Identify which cell holds the provided text, then report its [X, Y] central coordinate. 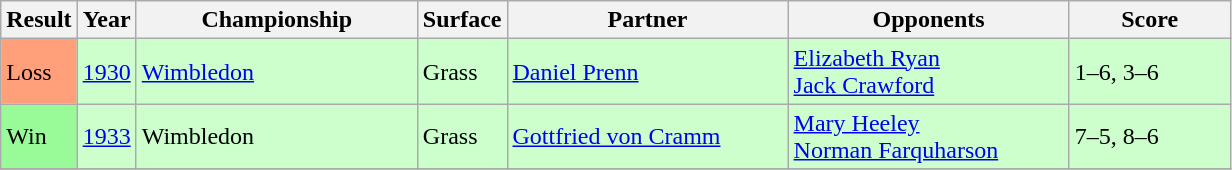
Surface [462, 20]
Elizabeth Ryan Jack Crawford [928, 72]
Gottfried von Cramm [648, 136]
Partner [648, 20]
Year [106, 20]
1–6, 3–6 [1150, 72]
Mary Heeley Norman Farquharson [928, 136]
Loss [39, 72]
Opponents [928, 20]
1933 [106, 136]
Win [39, 136]
Result [39, 20]
7–5, 8–6 [1150, 136]
Daniel Prenn [648, 72]
Score [1150, 20]
Championship [276, 20]
1930 [106, 72]
